For the text-containing cell, return its midpoint in [X, Y] coordinate format. 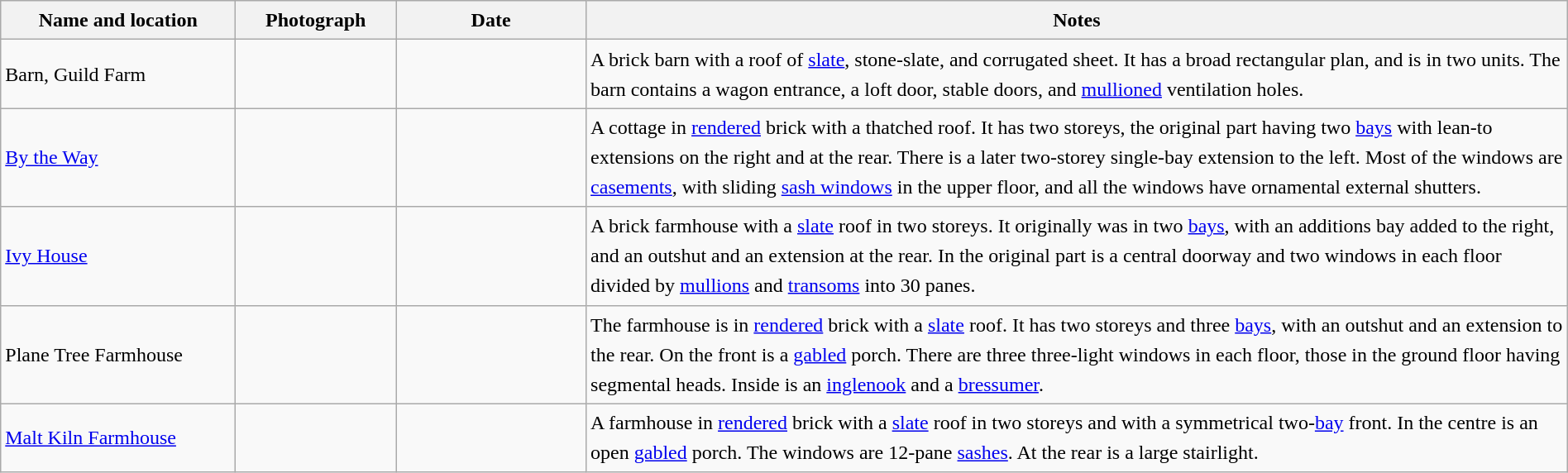
Barn, Guild Farm [118, 74]
Ivy House [118, 256]
Malt Kiln Farmhouse [118, 438]
Notes [1077, 20]
By the Way [118, 157]
Photograph [316, 20]
Name and location [118, 20]
Date [491, 20]
Plane Tree Farmhouse [118, 354]
